Return [x, y] of the center of cell containing provided text 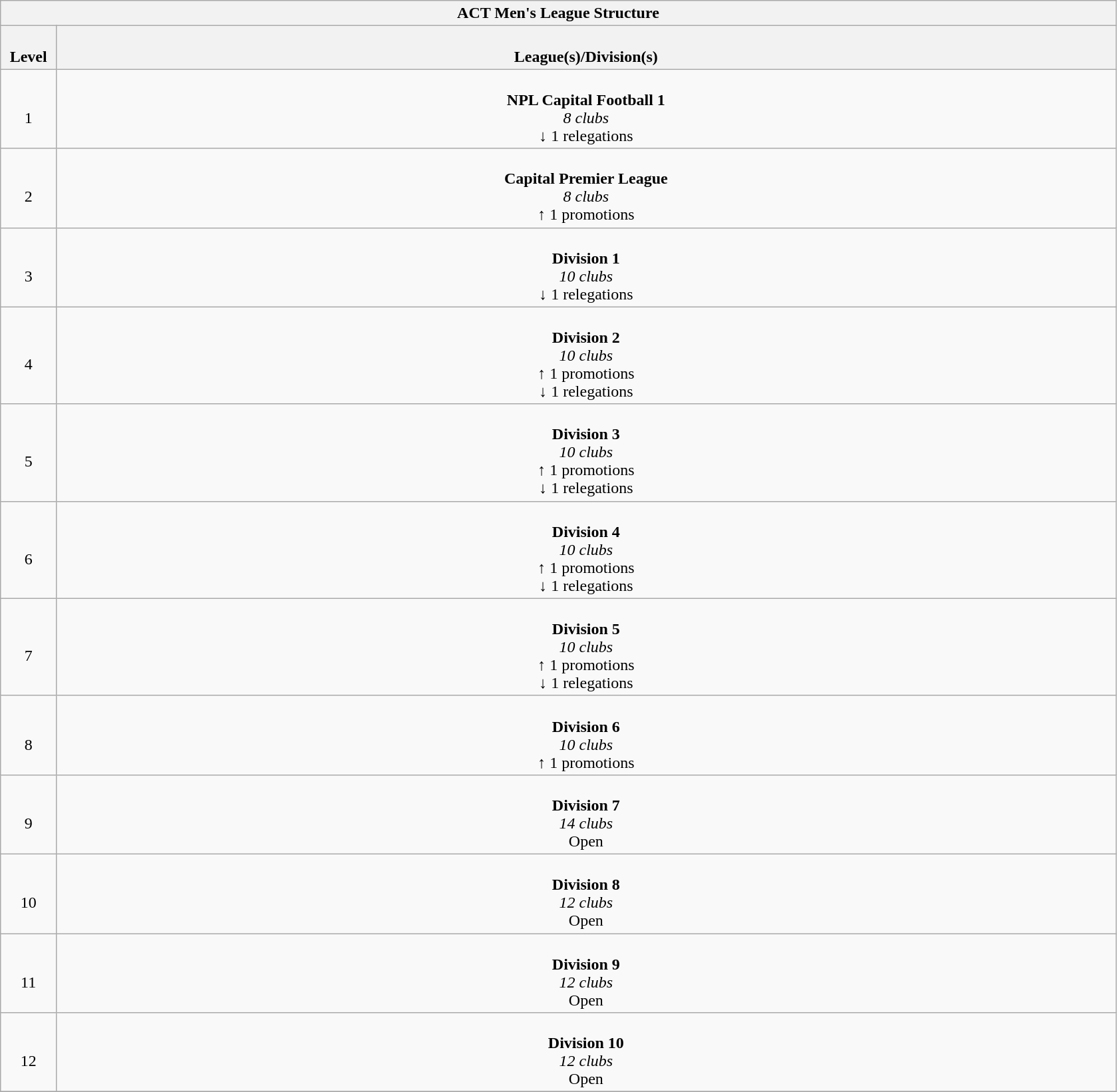
4 [29, 355]
Division 6 10 clubs ↑ 1 promotions [587, 735]
8 [29, 735]
Division 5 10 clubs ↑ 1 promotions ↓ 1 relegations [587, 647]
Division 3 10 clubs ↑ 1 promotions ↓ 1 relegations [587, 453]
NPL Capital Football 1 8 clubs ↓ 1 relegations [587, 109]
Division 8 12 clubs Open [587, 893]
ACT Men's League Structure [558, 13]
11 [29, 973]
League(s)/Division(s) [587, 48]
10 [29, 893]
Capital Premier League 8 clubs ↑ 1 promotions [587, 188]
5 [29, 453]
Level [29, 48]
9 [29, 815]
1 [29, 109]
3 [29, 268]
Division 10 12 clubs Open [587, 1053]
Division 9 12 clubs Open [587, 973]
Division 2 10 clubs ↑ 1 promotions ↓ 1 relegations [587, 355]
2 [29, 188]
12 [29, 1053]
Division 7 14 clubs Open [587, 815]
7 [29, 647]
6 [29, 550]
Division 1 10 clubs ↓ 1 relegations [587, 268]
Division 4 10 clubs ↑ 1 promotions ↓ 1 relegations [587, 550]
